Detect which cell encompasses the target text, then output its (X, Y) center coordinate. 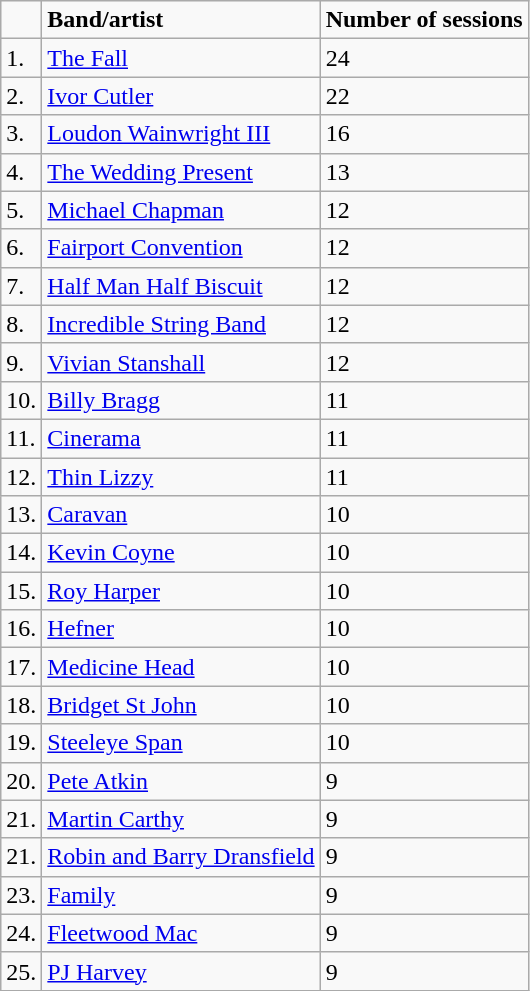
3. (22, 134)
Roy Harper (181, 591)
The Wedding Present (181, 172)
22 (424, 96)
Robin and Barry Dransfield (181, 857)
Incredible String Band (181, 324)
Thin Lizzy (181, 477)
Fleetwood Mac (181, 933)
Number of sessions (424, 20)
Medicine Head (181, 667)
Band/artist (181, 20)
PJ Harvey (181, 971)
24. (22, 933)
20. (22, 781)
18. (22, 705)
16 (424, 134)
Cinerama (181, 438)
Steeleye Span (181, 743)
9. (22, 362)
15. (22, 591)
1. (22, 58)
13 (424, 172)
Kevin Coyne (181, 553)
Fairport Convention (181, 248)
Bridget St John (181, 705)
8. (22, 324)
Michael Chapman (181, 210)
Family (181, 895)
Ivor Cutler (181, 96)
11. (22, 438)
The Fall (181, 58)
24 (424, 58)
7. (22, 286)
Billy Bragg (181, 400)
14. (22, 553)
Loudon Wainwright III (181, 134)
Half Man Half Biscuit (181, 286)
Martin Carthy (181, 819)
10. (22, 400)
23. (22, 895)
12. (22, 477)
Hefner (181, 629)
19. (22, 743)
6. (22, 248)
4. (22, 172)
17. (22, 667)
Pete Atkin (181, 781)
25. (22, 971)
5. (22, 210)
2. (22, 96)
Caravan (181, 515)
16. (22, 629)
Vivian Stanshall (181, 362)
13. (22, 515)
